Return the [x, y] coordinate for the center point of the cell that contains the specified text.  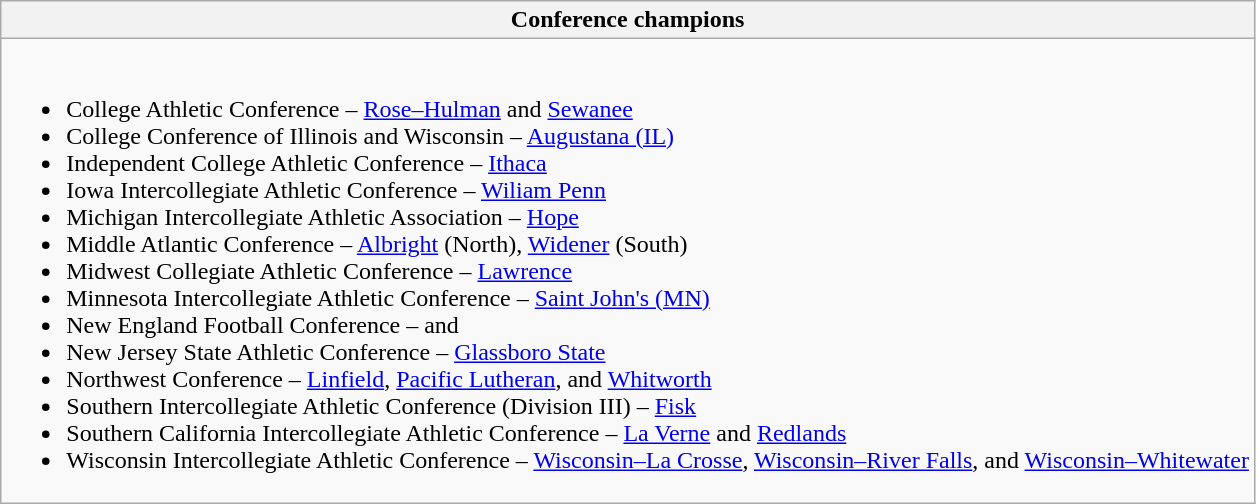
Conference champions [628, 20]
